For the text-containing cell, return its midpoint in [x, y] coordinate format. 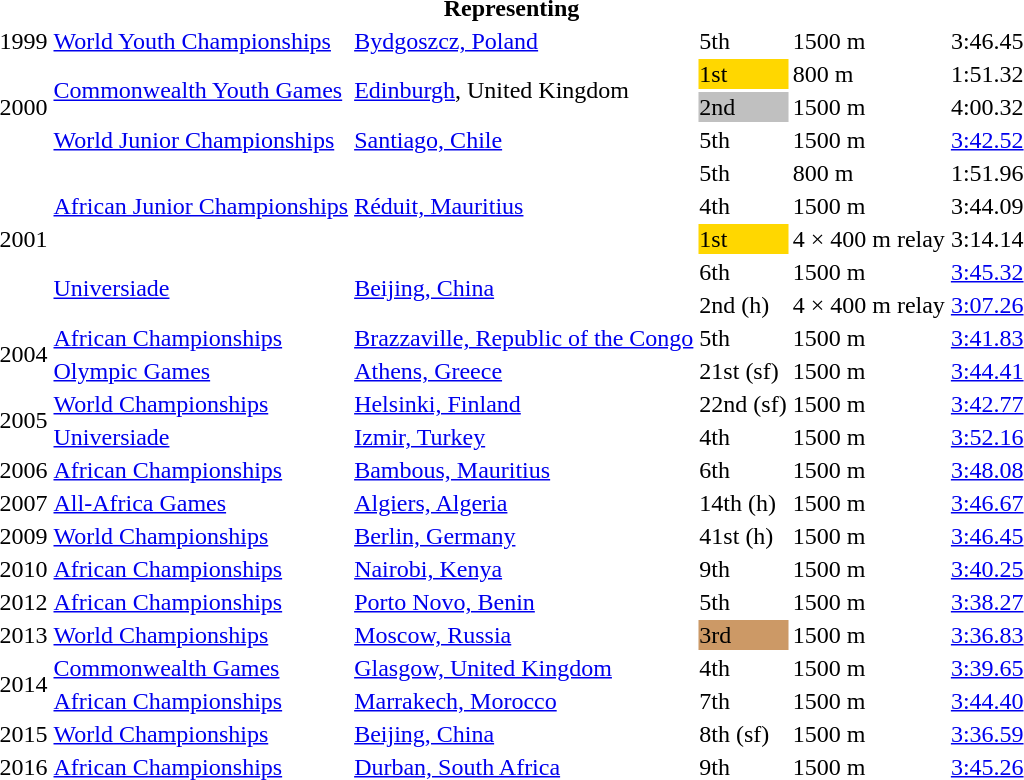
World Junior Championships [201, 140]
3rd [743, 635]
8th (sf) [743, 734]
Olympic Games [201, 371]
2nd [743, 107]
Commonwealth Youth Games [201, 90]
9th [743, 569]
Brazzaville, Republic of the Congo [524, 338]
Commonwealth Games [201, 668]
Helsinki, Finland [524, 404]
Porto Novo, Benin [524, 602]
Moscow, Russia [524, 635]
All-Africa Games [201, 503]
Nairobi, Kenya [524, 569]
African Junior Championships [201, 206]
Bambous, Mauritius [524, 470]
21st (sf) [743, 371]
7th [743, 701]
Algiers, Algeria [524, 503]
Marrakech, Morocco [524, 701]
Bydgoszcz, Poland [524, 41]
Izmir, Turkey [524, 437]
Edinburgh, United Kingdom [524, 90]
Réduit, Mauritius [524, 206]
Athens, Greece [524, 371]
41st (h) [743, 536]
Berlin, Germany [524, 536]
Glasgow, United Kingdom [524, 668]
14th (h) [743, 503]
Santiago, Chile [524, 140]
World Youth Championships [201, 41]
2nd (h) [743, 305]
22nd (sf) [743, 404]
